Scan for the cell matching the given text and deliver its (x, y) coordinate at center. 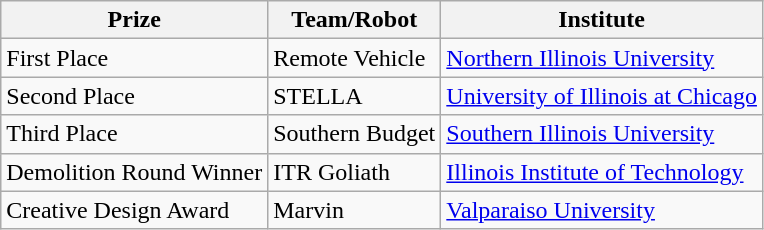
University of Illinois at Chicago (602, 96)
ITR Goliath (354, 172)
Prize (134, 20)
Northern Illinois University (602, 58)
First Place (134, 58)
Illinois Institute of Technology (602, 172)
Third Place (134, 134)
Institute (602, 20)
Remote Vehicle (354, 58)
STELLA (354, 96)
Team/Robot (354, 20)
Southern Budget (354, 134)
Southern Illinois University (602, 134)
Valparaiso University (602, 210)
Creative Design Award (134, 210)
Second Place (134, 96)
Marvin (354, 210)
Demolition Round Winner (134, 172)
